Provide the (x, y) coordinate of the cell's center where the given text is located.  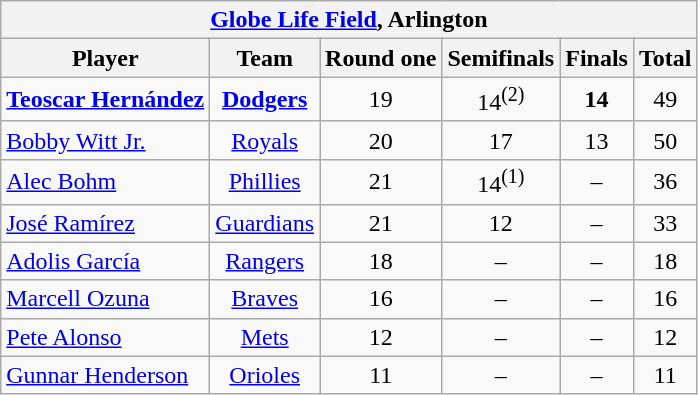
Dodgers (265, 100)
49 (665, 100)
Total (665, 58)
Marcell Ozuna (106, 299)
Bobby Witt Jr. (106, 140)
14(2) (501, 100)
Braves (265, 299)
36 (665, 182)
Mets (265, 337)
Phillies (265, 182)
Adolis García (106, 261)
17 (501, 140)
Finals (597, 58)
Semifinals (501, 58)
Pete Alonso (106, 337)
Round one (381, 58)
20 (381, 140)
14(1) (501, 182)
50 (665, 140)
Team (265, 58)
Gunnar Henderson (106, 375)
Alec Bohm (106, 182)
Teoscar Hernández (106, 100)
José Ramírez (106, 223)
Player (106, 58)
19 (381, 100)
Rangers (265, 261)
33 (665, 223)
14 (597, 100)
Orioles (265, 375)
Guardians (265, 223)
Royals (265, 140)
Globe Life Field, Arlington (349, 20)
13 (597, 140)
